Identify which cell holds the provided text, then report its [x, y] central coordinate. 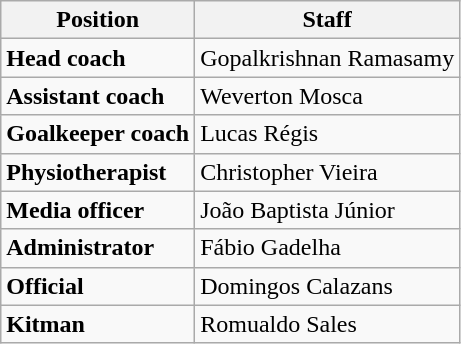
João Baptista Júnior [328, 210]
Administrator [98, 248]
Romualdo Sales [328, 324]
Position [98, 20]
Weverton Mosca [328, 96]
Head coach [98, 58]
Physiotherapist [98, 172]
Christopher Vieira [328, 172]
Domingos Calazans [328, 286]
Lucas Régis [328, 134]
Kitman [98, 324]
Official [98, 286]
Gopalkrishnan Ramasamy [328, 58]
Staff [328, 20]
Fábio Gadelha [328, 248]
Goalkeeper coach [98, 134]
Media officer [98, 210]
Assistant coach [98, 96]
